Determine the (X, Y) coordinate at the center of the cell enclosing the given text.  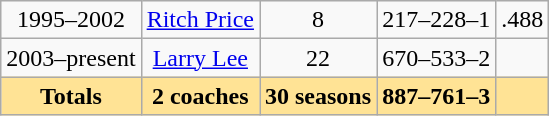
Ritch Price (200, 20)
2003–present (71, 58)
1995–2002 (71, 20)
670–533–2 (436, 58)
8 (318, 20)
Larry Lee (200, 58)
2 coaches (200, 96)
22 (318, 58)
887–761–3 (436, 96)
217–228–1 (436, 20)
30 seasons (318, 96)
Totals (71, 96)
.488 (522, 20)
